Pinpoint the cell where the given text exists, returning its [x, y] midpoint coordinate. 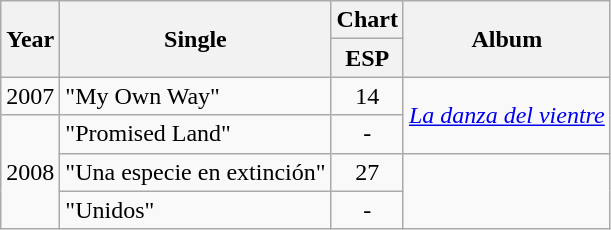
Chart [367, 20]
Year [30, 39]
2007 [30, 96]
Single [196, 39]
27 [367, 172]
Album [506, 39]
"Una especie en extinción" [196, 172]
"My Own Way" [196, 96]
ESP [367, 58]
2008 [30, 172]
La danza del vientre [506, 115]
"Promised Land" [196, 134]
14 [367, 96]
"Unidos" [196, 210]
